Locate the cell with the specified text and output its (X, Y) center coordinate. 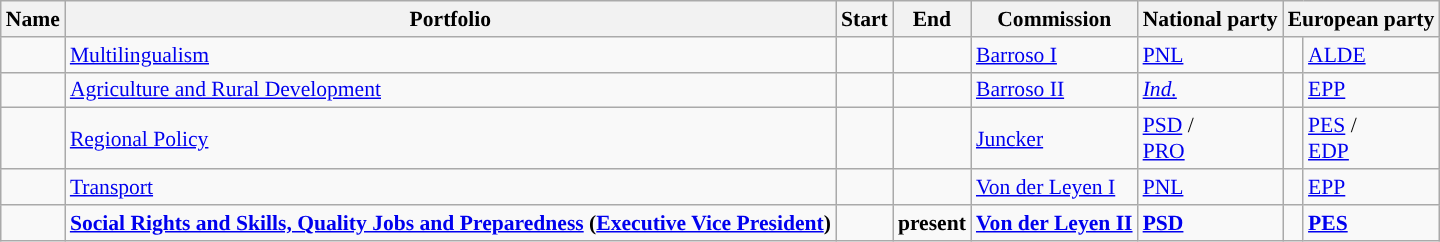
present (932, 223)
Agriculture and Rural Development (450, 90)
Barroso I (1054, 55)
Von der Leyen I (1054, 187)
Start (864, 19)
Barroso II (1054, 90)
Juncker (1054, 138)
European party (1362, 19)
End (932, 19)
PSD (1210, 223)
Name (33, 19)
PES (1371, 223)
Social Rights and Skills, Quality Jobs and Preparedness (Executive Vice President) (450, 223)
Transport (450, 187)
Regional Policy (450, 138)
PES /EDP (1371, 138)
ALDE (1371, 55)
Portfolio (450, 19)
Ind. (1210, 90)
PSD /PRO (1210, 138)
Von der Leyen II (1054, 223)
Multilingualism (450, 55)
Commission (1054, 19)
National party (1210, 19)
